Find where the given text appears and provide that cell's center as [x, y] coordinate. 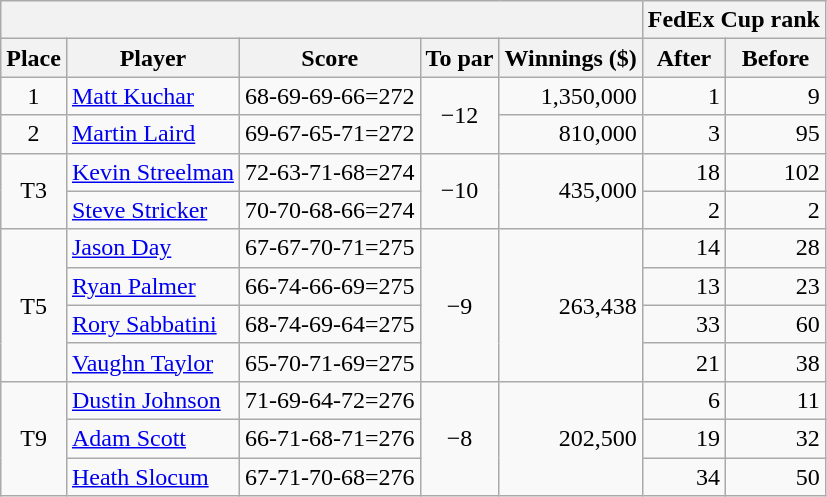
34 [684, 477]
69-67-65-71=272 [330, 134]
1,350,000 [570, 96]
T9 [34, 438]
Dustin Johnson [152, 400]
Before [776, 58]
Winnings ($) [570, 58]
70-70-68-66=274 [330, 210]
66-71-68-71=276 [330, 438]
13 [684, 286]
Vaughn Taylor [152, 362]
To par [460, 58]
102 [776, 172]
−9 [460, 305]
Steve Stricker [152, 210]
60 [776, 324]
21 [684, 362]
Score [330, 58]
263,438 [570, 305]
−12 [460, 115]
66-74-66-69=275 [330, 286]
68-74-69-64=275 [330, 324]
810,000 [570, 134]
Rory Sabbatini [152, 324]
72-63-71-68=274 [330, 172]
Martin Laird [152, 134]
Heath Slocum [152, 477]
9 [776, 96]
95 [776, 134]
67-71-70-68=276 [330, 477]
Matt Kuchar [152, 96]
6 [684, 400]
202,500 [570, 438]
−8 [460, 438]
11 [776, 400]
T5 [34, 305]
71-69-64-72=276 [330, 400]
−10 [460, 191]
28 [776, 248]
After [684, 58]
Adam Scott [152, 438]
18 [684, 172]
435,000 [570, 191]
32 [776, 438]
65-70-71-69=275 [330, 362]
Kevin Streelman [152, 172]
50 [776, 477]
38 [776, 362]
Place [34, 58]
67-67-70-71=275 [330, 248]
FedEx Cup rank [734, 20]
Ryan Palmer [152, 286]
19 [684, 438]
3 [684, 134]
Player [152, 58]
T3 [34, 191]
Jason Day [152, 248]
68-69-69-66=272 [330, 96]
23 [776, 286]
33 [684, 324]
14 [684, 248]
